From the cell containing the given text, extract its center point as [X, Y] coordinate. 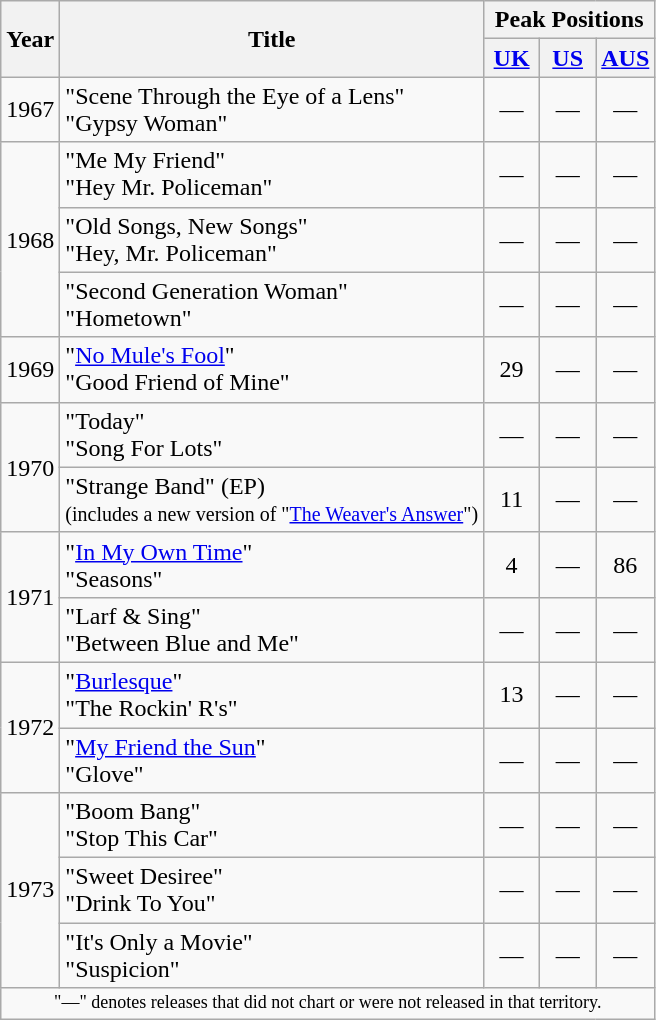
Title [272, 39]
1967 [30, 110]
1969 [30, 370]
"Sweet Desiree""Drink To You" [272, 890]
1972 [30, 727]
"In My Own Time""Seasons" [272, 564]
Peak Positions [570, 20]
UK [512, 58]
11 [512, 500]
1970 [30, 467]
86 [626, 564]
"My Friend the Sun""Glove" [272, 760]
"—" denotes releases that did not chart or were not released in that territory. [328, 1004]
"Boom Bang""Stop This Car" [272, 826]
"Burlesque""The Rockin' R's" [272, 694]
4 [512, 564]
"Second Generation Woman""Hometown" [272, 304]
"Larf & Sing""Between Blue and Me" [272, 630]
"Today""Song For Lots" [272, 434]
"It's Only a Movie""Suspicion" [272, 956]
29 [512, 370]
AUS [626, 58]
"No Mule's Fool""Good Friend of Mine" [272, 370]
"Old Songs, New Songs""Hey, Mr. Policeman" [272, 240]
1971 [30, 597]
"Strange Band" (EP)(includes a new version of "The Weaver's Answer") [272, 500]
"Scene Through the Eye of a Lens""Gypsy Woman" [272, 110]
"Me My Friend""Hey Mr. Policeman" [272, 174]
1973 [30, 890]
1968 [30, 240]
US [568, 58]
Year [30, 39]
13 [512, 694]
